Search for the cell housing the specified text and yield its [x, y] center coordinate. 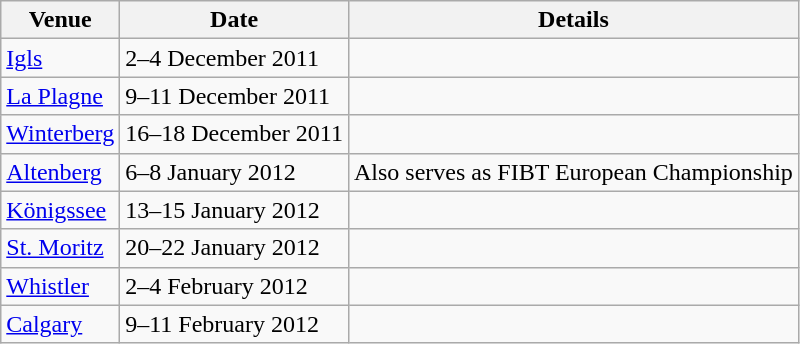
13–15 January 2012 [234, 210]
St. Moritz [60, 248]
Also serves as FIBT European Championship [573, 172]
16–18 December 2011 [234, 134]
Date [234, 20]
Details [573, 20]
2–4 December 2011 [234, 58]
Altenberg [60, 172]
6–8 January 2012 [234, 172]
2–4 February 2012 [234, 286]
20–22 January 2012 [234, 248]
La Plagne [60, 96]
Calgary [60, 324]
Venue [60, 20]
Königssee [60, 210]
Whistler [60, 286]
Igls [60, 58]
Winterberg [60, 134]
9–11 February 2012 [234, 324]
9–11 December 2011 [234, 96]
